Pinpoint the cell where the given text exists, returning its [x, y] midpoint coordinate. 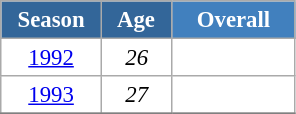
Overall [234, 20]
Season [52, 20]
Age [136, 20]
27 [136, 95]
26 [136, 58]
1993 [52, 95]
1992 [52, 58]
